Return [x, y] of the center of cell containing provided text 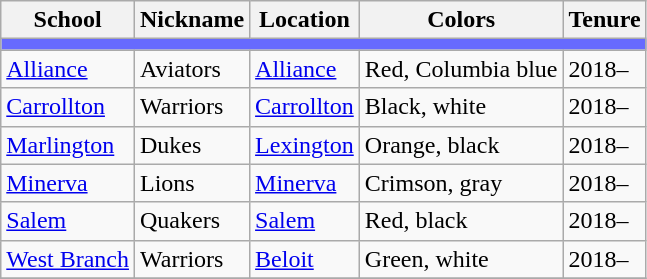
Orange, black [461, 145]
Dukes [192, 145]
Tenure [604, 20]
Red, black [461, 221]
Location [305, 20]
Quakers [192, 221]
Marlington [68, 145]
School [68, 20]
Green, white [461, 259]
Crimson, gray [461, 183]
Lexington [305, 145]
Black, white [461, 107]
Nickname [192, 20]
West Branch [68, 259]
Lions [192, 183]
Colors [461, 20]
Beloit [305, 259]
Red, Columbia blue [461, 69]
Aviators [192, 69]
